Return the [x, y] coordinate for the center point of the cell that contains the specified text.  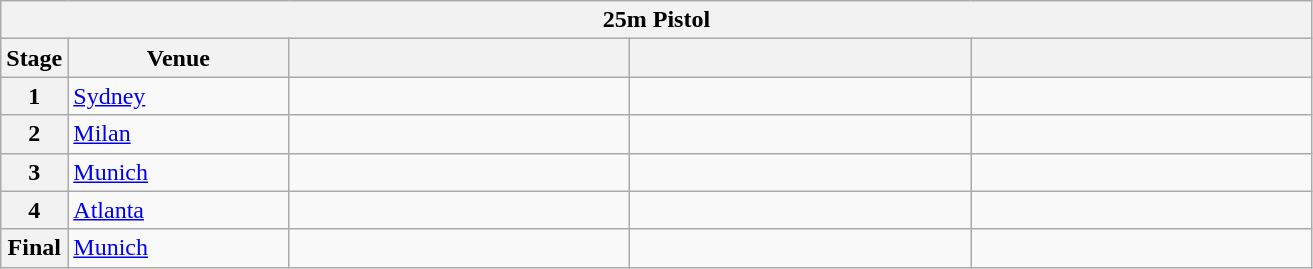
Stage [34, 58]
25m Pistol [656, 20]
Venue [178, 58]
1 [34, 96]
2 [34, 134]
Atlanta [178, 210]
Milan [178, 134]
Sydney [178, 96]
4 [34, 210]
3 [34, 172]
Final [34, 248]
